Capture the cell that displays the provided text and extract its [X, Y] central coordinate. 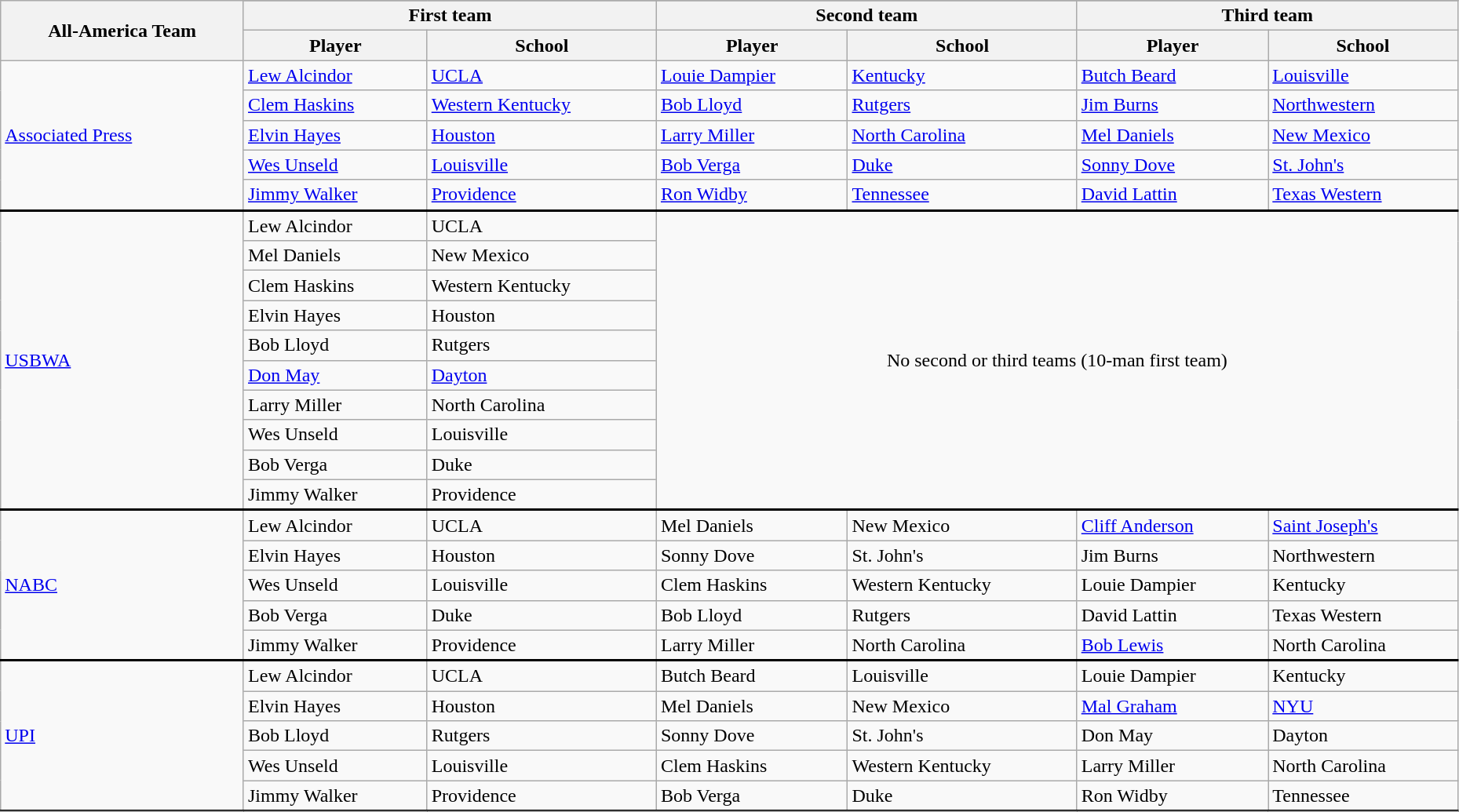
NABC [122, 585]
First team [450, 16]
Third team [1267, 16]
Second team [866, 16]
Bob Lewis [1173, 645]
Saint Joseph's [1363, 526]
UPI [122, 736]
Cliff Anderson [1173, 526]
USBWA [122, 360]
NYU [1363, 706]
All-America Team [122, 31]
No second or third teams (10-man first team) [1056, 360]
Associated Press [122, 135]
Mal Graham [1173, 706]
